Output the (x, y) coordinate of the center of the cell containing the given text.  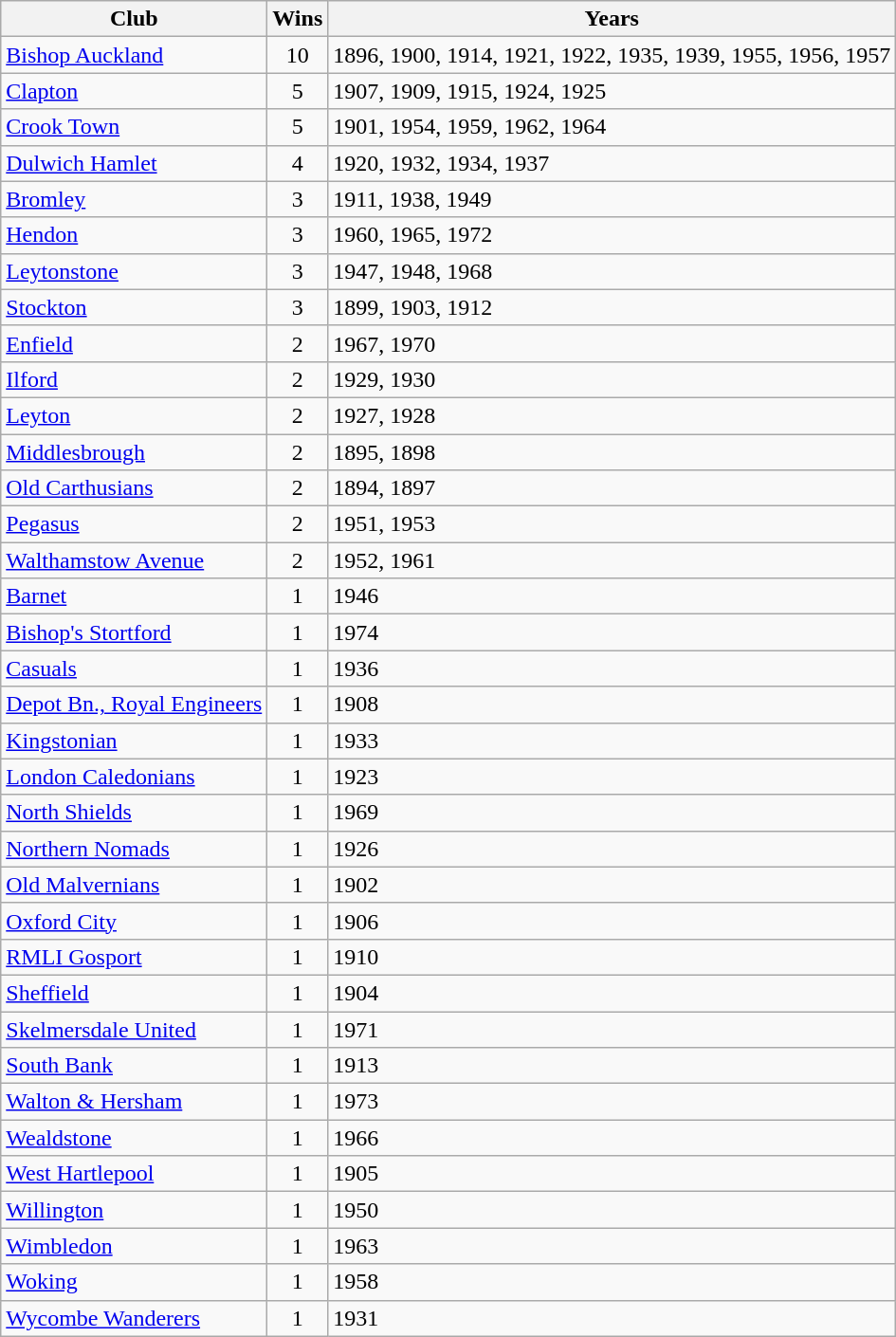
Wycombe Wanderers (135, 1318)
1952, 1961 (613, 560)
Enfield (135, 343)
Skelmersdale United (135, 1029)
Bishop Auckland (135, 55)
10 (298, 55)
1896, 1900, 1914, 1921, 1922, 1935, 1939, 1955, 1956, 1957 (613, 55)
1899, 1903, 1912 (613, 307)
Walton & Hersham (135, 1102)
Bromley (135, 199)
Old Malvernians (135, 885)
Hendon (135, 235)
1929, 1930 (613, 379)
1926 (613, 849)
West Hartlepool (135, 1174)
Leytonstone (135, 271)
1951, 1953 (613, 524)
Wimbledon (135, 1246)
Casuals (135, 668)
Depot Bn., Royal Engineers (135, 705)
1923 (613, 777)
1911, 1938, 1949 (613, 199)
1927, 1928 (613, 415)
South Bank (135, 1066)
1908 (613, 705)
1933 (613, 741)
Dulwich Hamlet (135, 163)
1910 (613, 957)
Ilford (135, 379)
London Caledonians (135, 777)
1931 (613, 1318)
Walthamstow Avenue (135, 560)
1947, 1948, 1968 (613, 271)
1958 (613, 1282)
Clapton (135, 91)
1967, 1970 (613, 343)
Wins (298, 19)
Kingstonian (135, 741)
1969 (613, 813)
North Shields (135, 813)
1895, 1898 (613, 452)
Leyton (135, 415)
Pegasus (135, 524)
Barnet (135, 596)
Woking (135, 1282)
Crook Town (135, 127)
Club (135, 19)
1973 (613, 1102)
Oxford City (135, 921)
1974 (613, 632)
1894, 1897 (613, 488)
Years (613, 19)
1946 (613, 596)
1907, 1909, 1915, 1924, 1925 (613, 91)
1960, 1965, 1972 (613, 235)
1950 (613, 1210)
1971 (613, 1029)
Old Carthusians (135, 488)
Stockton (135, 307)
Willington (135, 1210)
1963 (613, 1246)
1966 (613, 1138)
1901, 1954, 1959, 1962, 1964 (613, 127)
4 (298, 163)
1906 (613, 921)
Wealdstone (135, 1138)
1913 (613, 1066)
Sheffield (135, 993)
Middlesbrough (135, 452)
1920, 1932, 1934, 1937 (613, 163)
1904 (613, 993)
Bishop's Stortford (135, 632)
RMLI Gosport (135, 957)
1905 (613, 1174)
1902 (613, 885)
1936 (613, 668)
Northern Nomads (135, 849)
